Pinpoint the cell where the given text exists, returning its (X, Y) midpoint coordinate. 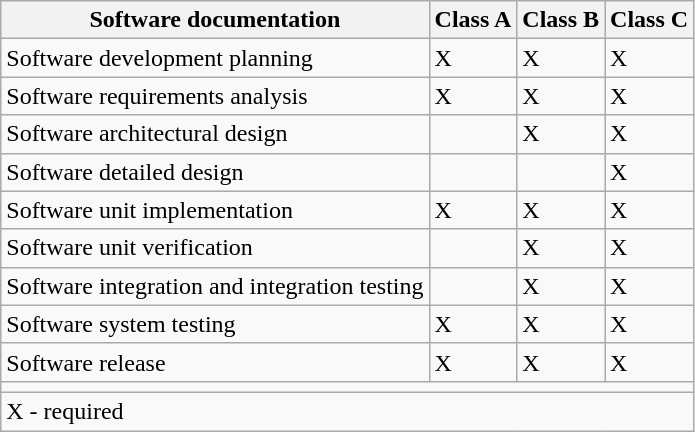
Software requirements analysis (215, 96)
Software development planning (215, 58)
Class C (650, 20)
Software unit verification (215, 248)
Software architectural design (215, 134)
Software release (215, 362)
X - required (348, 411)
Software documentation (215, 20)
Class A (473, 20)
Software integration and integration testing (215, 286)
Software detailed design (215, 172)
Software unit implementation (215, 210)
Class B (561, 20)
Software system testing (215, 324)
